Locate the cell with the specified text and output its (X, Y) center coordinate. 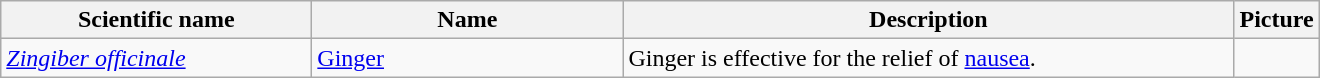
Ginger (468, 58)
Scientific name (156, 20)
Zingiber officinale (156, 58)
Picture (1276, 20)
Description (928, 20)
Name (468, 20)
Ginger is effective for the relief of nausea. (928, 58)
